Find where the given text appears and provide that cell's center as [x, y] coordinate. 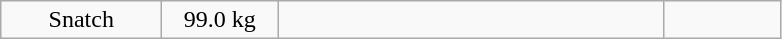
Snatch [82, 20]
99.0 kg [220, 20]
